Scan for the cell matching the given text and deliver its [X, Y] coordinate at center. 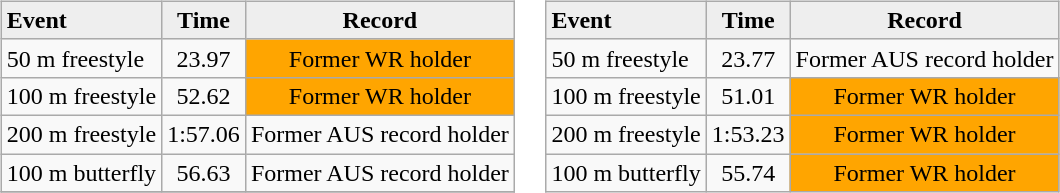
52.62 [204, 96]
51.01 [748, 96]
55.74 [748, 173]
1:57.06 [204, 134]
23.97 [204, 58]
1:53.23 [748, 134]
23.77 [748, 58]
56.63 [204, 173]
